Detect which cell encompasses the target text, then output its [X, Y] center coordinate. 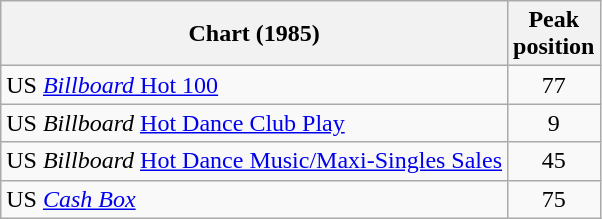
45 [554, 161]
Peakposition [554, 34]
US Billboard Hot 100 [254, 85]
US Billboard Hot Dance Music/Maxi-Singles Sales [254, 161]
9 [554, 123]
Chart (1985) [254, 34]
US Cash Box [254, 199]
75 [554, 199]
US Billboard Hot Dance Club Play [254, 123]
77 [554, 85]
